Return the [X, Y] coordinate for the center point of the cell that contains the specified text.  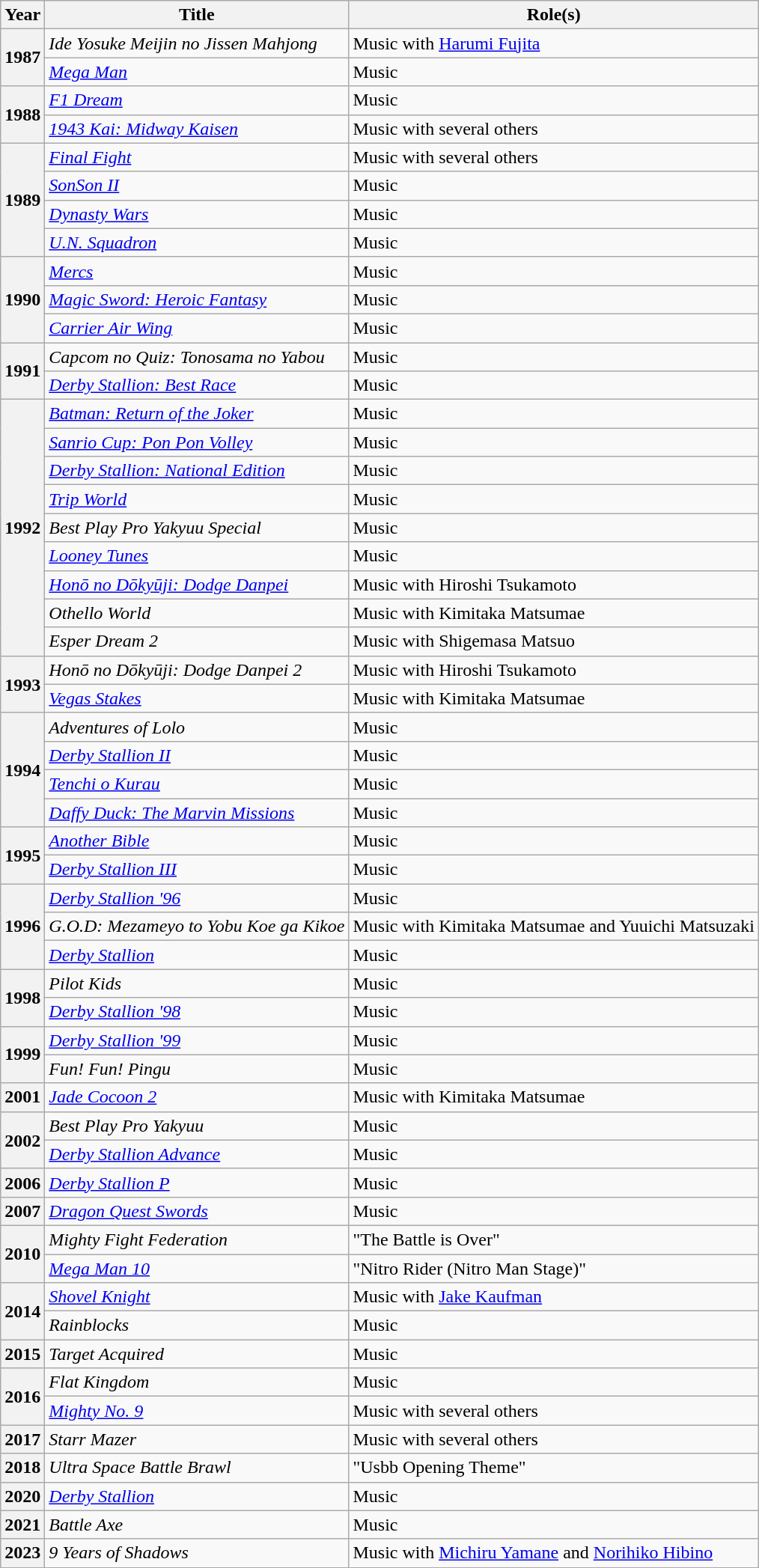
U.N. Squadron [197, 242]
"Usbb Opening Theme" [554, 1468]
1992 [22, 528]
Rainblocks [197, 1326]
9 Years of Shadows [197, 1553]
Starr Mazer [197, 1439]
Role(s) [554, 15]
Daffy Duck: The Marvin Missions [197, 812]
Flat Kingdom [197, 1382]
Sanrio Cup: Pon Pon Volley [197, 442]
2010 [22, 1254]
Jade Cocoon 2 [197, 1097]
Title [197, 15]
Target Acquired [197, 1354]
Another Bible [197, 841]
2002 [22, 1140]
1988 [22, 115]
2021 [22, 1525]
2014 [22, 1311]
Derby Stallion: Best Race [197, 385]
2007 [22, 1211]
1987 [22, 58]
1943 Kai: Midway Kaisen [197, 129]
Final Fight [197, 157]
Magic Sword: Heroic Fantasy [197, 299]
Best Play Pro Yakyuu [197, 1126]
Mighty No. 9 [197, 1411]
2017 [22, 1439]
1999 [22, 1055]
Adventures of Lolo [197, 727]
2023 [22, 1553]
Shovel Knight [197, 1297]
Honō no Dōkyūji: Dodge Danpei [197, 585]
Esper Dream 2 [197, 641]
Fun! Fun! Pingu [197, 1069]
Trip World [197, 499]
1998 [22, 998]
Music with Shigemasa Matsuo [554, 641]
1991 [22, 371]
Mega Man 10 [197, 1269]
Music with Kimitaka Matsumae and Yuuichi Matsuzaki [554, 927]
Music with Harumi Fujita [554, 43]
1994 [22, 769]
Best Play Pro Yakyuu Special [197, 528]
2015 [22, 1354]
Looney Tunes [197, 556]
G.O.D: Mezameyo to Yobu Koe ga Kikoe [197, 927]
Dragon Quest Swords [197, 1211]
Carrier Air Wing [197, 328]
Derby Stallion III [197, 870]
1995 [22, 855]
"The Battle is Over" [554, 1239]
2006 [22, 1183]
Derby Stallion Advance [197, 1154]
Music with Jake Kaufman [554, 1297]
Dynasty Wars [197, 214]
1990 [22, 299]
1993 [22, 684]
Derby Stallion P [197, 1183]
F1 Dream [197, 100]
1989 [22, 200]
Derby Stallion: National Edition [197, 471]
Batman: Return of the Joker [197, 414]
2020 [22, 1496]
Battle Axe [197, 1525]
Derby Stallion II [197, 755]
Honō no Dōkyūji: Dodge Danpei 2 [197, 670]
Derby Stallion '96 [197, 898]
Mighty Fight Federation [197, 1239]
2018 [22, 1468]
Music with Michiru Yamane and Norihiko Hibino [554, 1553]
Ide Yosuke Meijin no Jissen Mahjong [197, 43]
Derby Stallion '98 [197, 1012]
Pilot Kids [197, 983]
Mega Man [197, 72]
"Nitro Rider (Nitro Man Stage)" [554, 1269]
Mercs [197, 271]
Capcom no Quiz: Tonosama no Yabou [197, 357]
2001 [22, 1097]
Derby Stallion '99 [197, 1040]
SonSon II [197, 186]
Othello World [197, 613]
2016 [22, 1397]
Ultra Space Battle Brawl [197, 1468]
1996 [22, 927]
Vegas Stakes [197, 698]
Year [22, 15]
Tenchi o Kurau [197, 784]
